Capture the cell that displays the provided text and extract its (x, y) central coordinate. 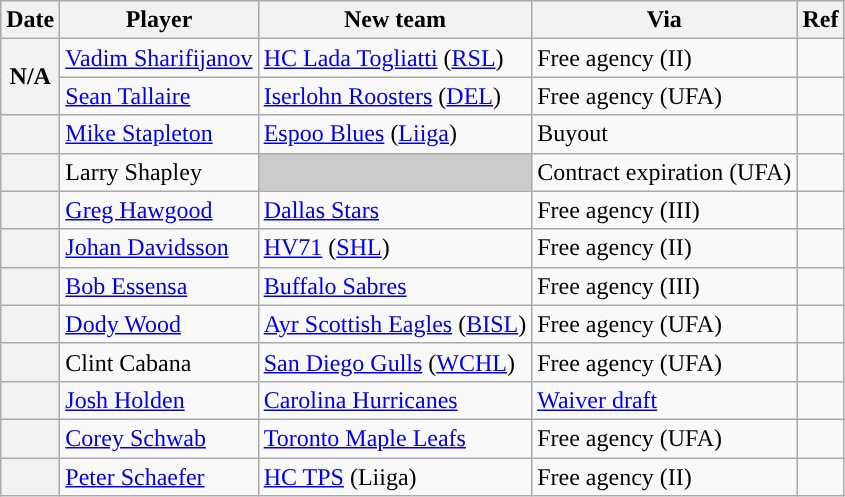
Greg Hawgood (159, 210)
HV71 (SHL) (394, 248)
Ayr Scottish Eagles (BISL) (394, 324)
Date (30, 20)
Espoo Blues (Liiga) (394, 134)
Sean Tallaire (159, 96)
Dody Wood (159, 324)
Johan Davidsson (159, 248)
Carolina Hurricanes (394, 400)
Via (664, 20)
Dallas Stars (394, 210)
HC Lada Togliatti (RSL) (394, 58)
Josh Holden (159, 400)
Larry Shapley (159, 172)
Player (159, 20)
Buffalo Sabres (394, 286)
Ref (820, 20)
Corey Schwab (159, 438)
Peter Schaefer (159, 477)
Mike Stapleton (159, 134)
Iserlohn Roosters (DEL) (394, 96)
N/A (30, 77)
Waiver draft (664, 400)
New team (394, 20)
Buyout (664, 134)
Vadim Sharifijanov (159, 58)
Clint Cabana (159, 362)
Contract expiration (UFA) (664, 172)
Toronto Maple Leafs (394, 438)
San Diego Gulls (WCHL) (394, 362)
Bob Essensa (159, 286)
HC TPS (Liiga) (394, 477)
